Pinpoint the cell where the given text exists, returning its (X, Y) midpoint coordinate. 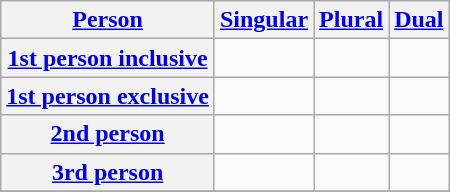
Singular (264, 20)
1st person exclusive (108, 96)
2nd person (108, 134)
1st person inclusive (108, 58)
Person (108, 20)
Dual (419, 20)
Plural (352, 20)
3rd person (108, 172)
